Search for the cell housing the specified text and yield its [X, Y] center coordinate. 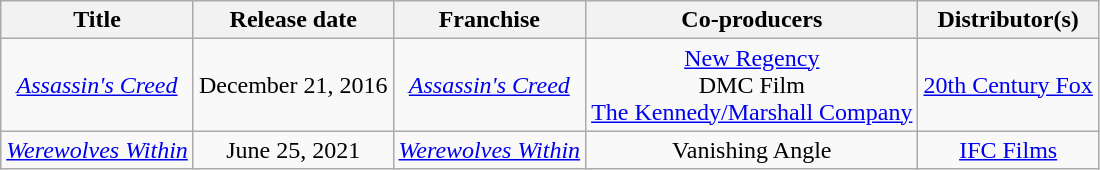
IFC Films [1008, 150]
June 25, 2021 [293, 150]
Distributor(s) [1008, 20]
Vanishing Angle [752, 150]
Title [98, 20]
Franchise [490, 20]
Co-producers [752, 20]
December 21, 2016 [293, 85]
20th Century Fox [1008, 85]
New RegencyDMC FilmThe Kennedy/Marshall Company [752, 85]
Release date [293, 20]
